Provide the [x, y] coordinate of the cell's center where the given text is located.  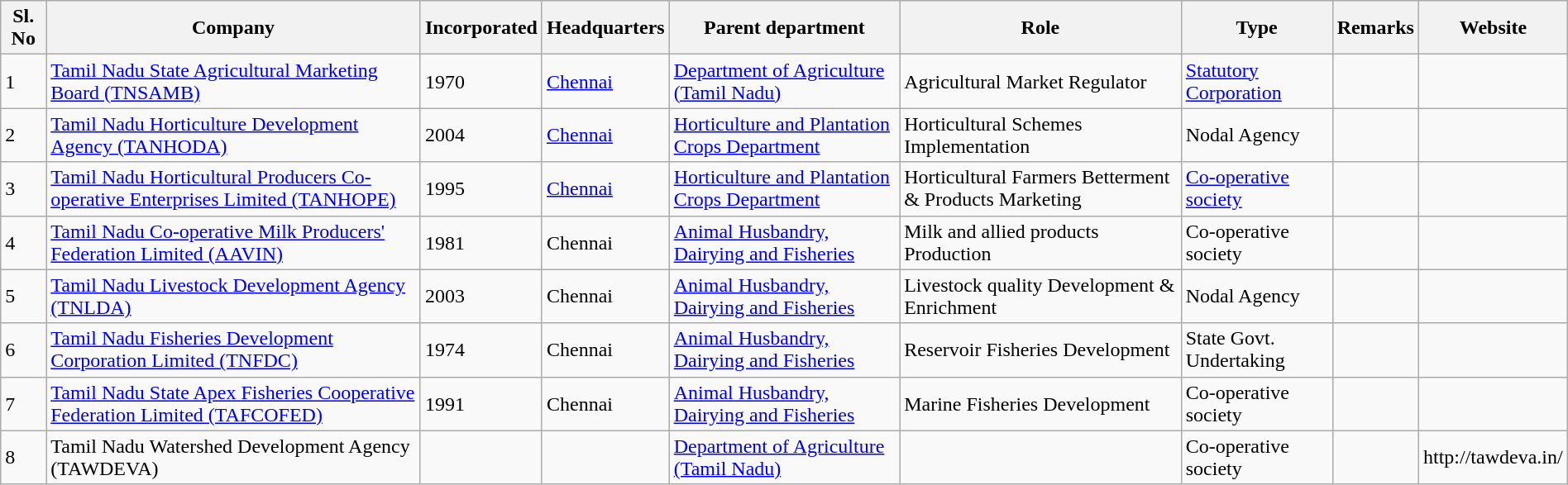
2003 [481, 296]
Remarks [1375, 28]
Livestock quality Development & Enrichment [1040, 296]
State Govt. Undertaking [1257, 350]
4 [23, 243]
Statutory Corporation [1257, 81]
3 [23, 188]
1974 [481, 350]
1981 [481, 243]
Tamil Nadu State Apex Fisheries Cooperative Federation Limited (TAFCOFED) [233, 403]
Tamil Nadu Watershed Development Agency (TAWDEVA) [233, 458]
Agricultural Market Regulator [1040, 81]
7 [23, 403]
Company [233, 28]
Milk and allied products Production [1040, 243]
Role [1040, 28]
1970 [481, 81]
Tamil Nadu Livestock Development Agency (TNLDA) [233, 296]
Headquarters [605, 28]
6 [23, 350]
Horticultural Schemes Implementation [1040, 136]
Marine Fisheries Development [1040, 403]
Type [1257, 28]
Reservoir Fisheries Development [1040, 350]
5 [23, 296]
2004 [481, 136]
Tamil Nadu Co-operative Milk Producers' Federation Limited (AAVIN) [233, 243]
Website [1493, 28]
1991 [481, 403]
Horticultural Farmers Betterment & Products Marketing [1040, 188]
2 [23, 136]
Incorporated [481, 28]
Tamil Nadu Horticultural Producers Co-operative Enterprises Limited (TANHOPE) [233, 188]
http://tawdeva.in/ [1493, 458]
1 [23, 81]
Sl. No [23, 28]
Tamil Nadu Horticulture Development Agency (TANHODA) [233, 136]
1995 [481, 188]
Parent department [784, 28]
8 [23, 458]
Tamil Nadu Fisheries Development Corporation Limited (TNFDC) [233, 350]
Tamil Nadu State Agricultural Marketing Board (TNSAMB) [233, 81]
